Scan for the cell matching the given text and deliver its [X, Y] coordinate at center. 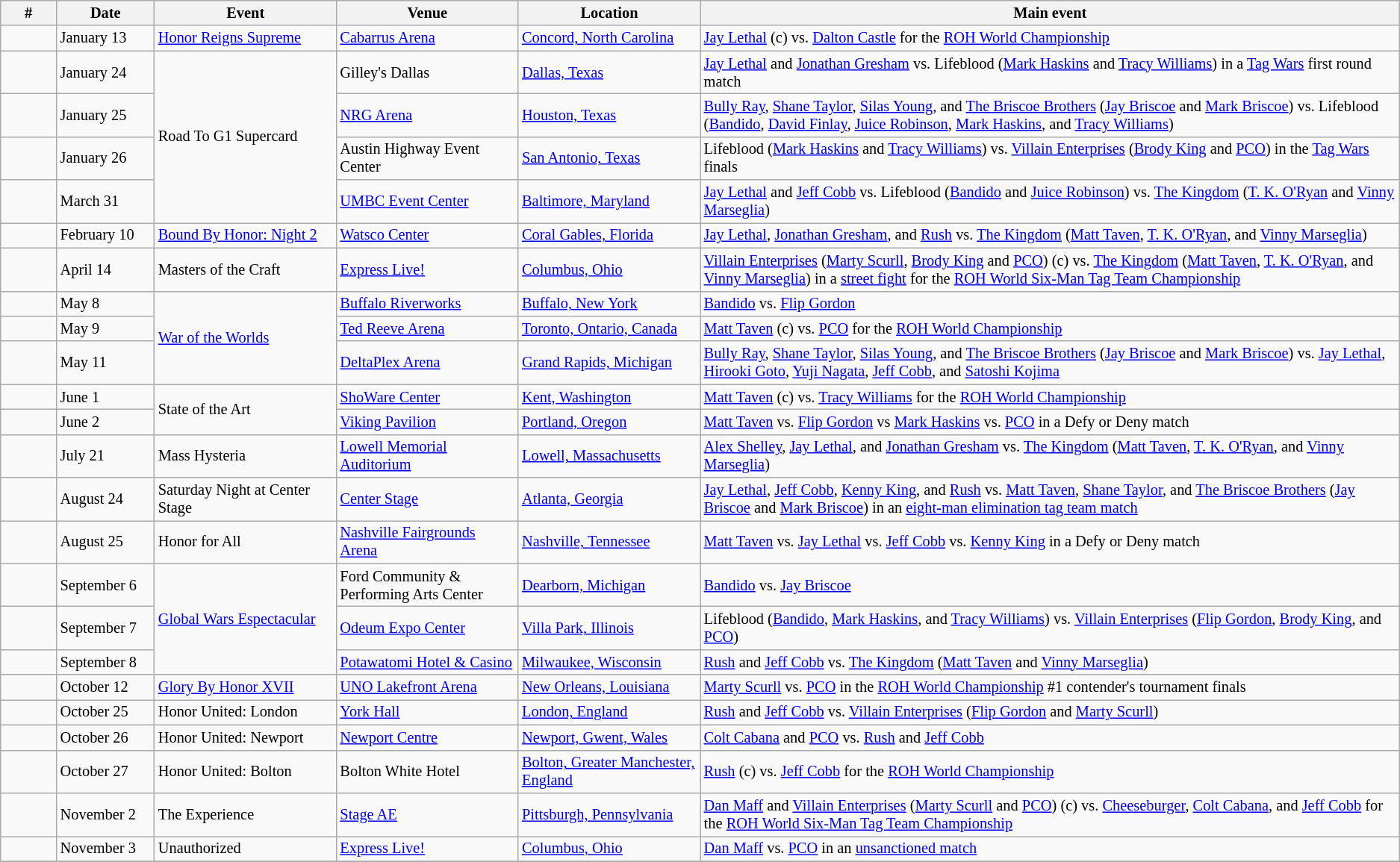
Grand Rapids, Michigan [609, 363]
Bandido vs. Flip Gordon [1050, 304]
The Experience [246, 814]
Jay Lethal (c) vs. Dalton Castle for the ROH World Championship [1050, 38]
Gilley's Dallas [428, 72]
Kent, Washington [609, 397]
Dan Maff vs. PCO in an unsanctioned match [1050, 849]
Honor Reigns Supreme [246, 38]
Matt Taven (c) vs. Tracy Williams for the ROH World Championship [1050, 397]
January 24 [106, 72]
January 26 [106, 158]
September 6 [106, 585]
August 25 [106, 542]
October 26 [106, 737]
State of the Art [246, 409]
Road To G1 Supercard [246, 137]
Event [246, 13]
Cabarrus Arena [428, 38]
New Orleans, Louisiana [609, 687]
Bolton, Greater Manchester, England [609, 772]
Lowell Memorial Auditorium [428, 456]
Dallas, Texas [609, 72]
October 27 [106, 772]
Nashville, Tennessee [609, 542]
Watsco Center [428, 235]
January 13 [106, 38]
Ted Reeve Arena [428, 328]
Newport Centre [428, 737]
Honor United: London [246, 712]
Jay Lethal and Jonathan Gresham vs. Lifeblood (Mark Haskins and Tracy Williams) in a Tag Wars first round match [1050, 72]
July 21 [106, 456]
Newport, Gwent, Wales [609, 737]
Jay Lethal, Jonathan Gresham, and Rush vs. The Kingdom (Matt Taven, T. K. O'Ryan, and Vinny Marseglia) [1050, 235]
Lifeblood (Mark Haskins and Tracy Williams) vs. Villain Enterprises (Brody King and PCO) in the Tag Wars finals [1050, 158]
Global Wars Espectacular [246, 619]
Dearborn, Michigan [609, 585]
Rush (c) vs. Jeff Cobb for the ROH World Championship [1050, 772]
DeltaPlex Arena [428, 363]
Pittsburgh, Pennsylvania [609, 814]
Houston, Texas [609, 115]
Alex Shelley, Jay Lethal, and Jonathan Gresham vs. The Kingdom (Matt Taven, T. K. O'Ryan, and Vinny Marseglia) [1050, 456]
January 25 [106, 115]
Honor United: Newport [246, 737]
Buffalo Riverworks [428, 304]
Baltimore, Maryland [609, 202]
Jay Lethal and Jeff Cobb vs. Lifeblood (Bandido and Juice Robinson) vs. The Kingdom (T. K. O'Ryan and Vinny Marseglia) [1050, 202]
Milwaukee, Wisconsin [609, 662]
August 24 [106, 499]
Colt Cabana and PCO vs. Rush and Jeff Cobb [1050, 737]
NRG Arena [428, 115]
Matt Taven (c) vs. PCO for the ROH World Championship [1050, 328]
Austin Highway Event Center [428, 158]
Nashville Fairgrounds Arena [428, 542]
Atlanta, Georgia [609, 499]
San Antonio, Texas [609, 158]
Concord, North Carolina [609, 38]
Buffalo, New York [609, 304]
Lowell, Massachusetts [609, 456]
May 8 [106, 304]
Potawatomi Hotel & Casino [428, 662]
May 11 [106, 363]
Villa Park, Illinois [609, 628]
Rush and Jeff Cobb vs. The Kingdom (Matt Taven and Vinny Marseglia) [1050, 662]
UNO Lakefront Arena [428, 687]
February 10 [106, 235]
Coral Gables, Florida [609, 235]
September 8 [106, 662]
Honor for All [246, 542]
Unauthorized [246, 849]
Saturday Night at Center Stage [246, 499]
London, England [609, 712]
Center Stage [428, 499]
October 12 [106, 687]
Date [106, 13]
June 1 [106, 397]
Lifeblood (Bandido, Mark Haskins, and Tracy Williams) vs. Villain Enterprises (Flip Gordon, Brody King, and PCO) [1050, 628]
March 31 [106, 202]
November 2 [106, 814]
Venue [428, 13]
April 14 [106, 269]
Location [609, 13]
# [28, 13]
Viking Pavilion [428, 422]
Matt Taven vs. Flip Gordon vs Mark Haskins vs. PCO in a Defy or Deny match [1050, 422]
May 9 [106, 328]
Masters of the Craft [246, 269]
October 25 [106, 712]
Stage AE [428, 814]
Glory By Honor XVII [246, 687]
November 3 [106, 849]
Odeum Expo Center [428, 628]
Bandido vs. Jay Briscoe [1050, 585]
Rush and Jeff Cobb vs. Villain Enterprises (Flip Gordon and Marty Scurll) [1050, 712]
June 2 [106, 422]
Matt Taven vs. Jay Lethal vs. Jeff Cobb vs. Kenny King in a Defy or Deny match [1050, 542]
Main event [1050, 13]
War of the Worlds [246, 337]
Honor United: Bolton [246, 772]
September 7 [106, 628]
Bound By Honor: Night 2 [246, 235]
Ford Community & Performing Arts Center [428, 585]
Mass Hysteria [246, 456]
Toronto, Ontario, Canada [609, 328]
Portland, Oregon [609, 422]
Bolton White Hotel [428, 772]
Marty Scurll vs. PCO in the ROH World Championship #1 contender's tournament finals [1050, 687]
ShoWare Center [428, 397]
UMBC Event Center [428, 202]
York Hall [428, 712]
